Identify which cell holds the provided text, then report its [x, y] central coordinate. 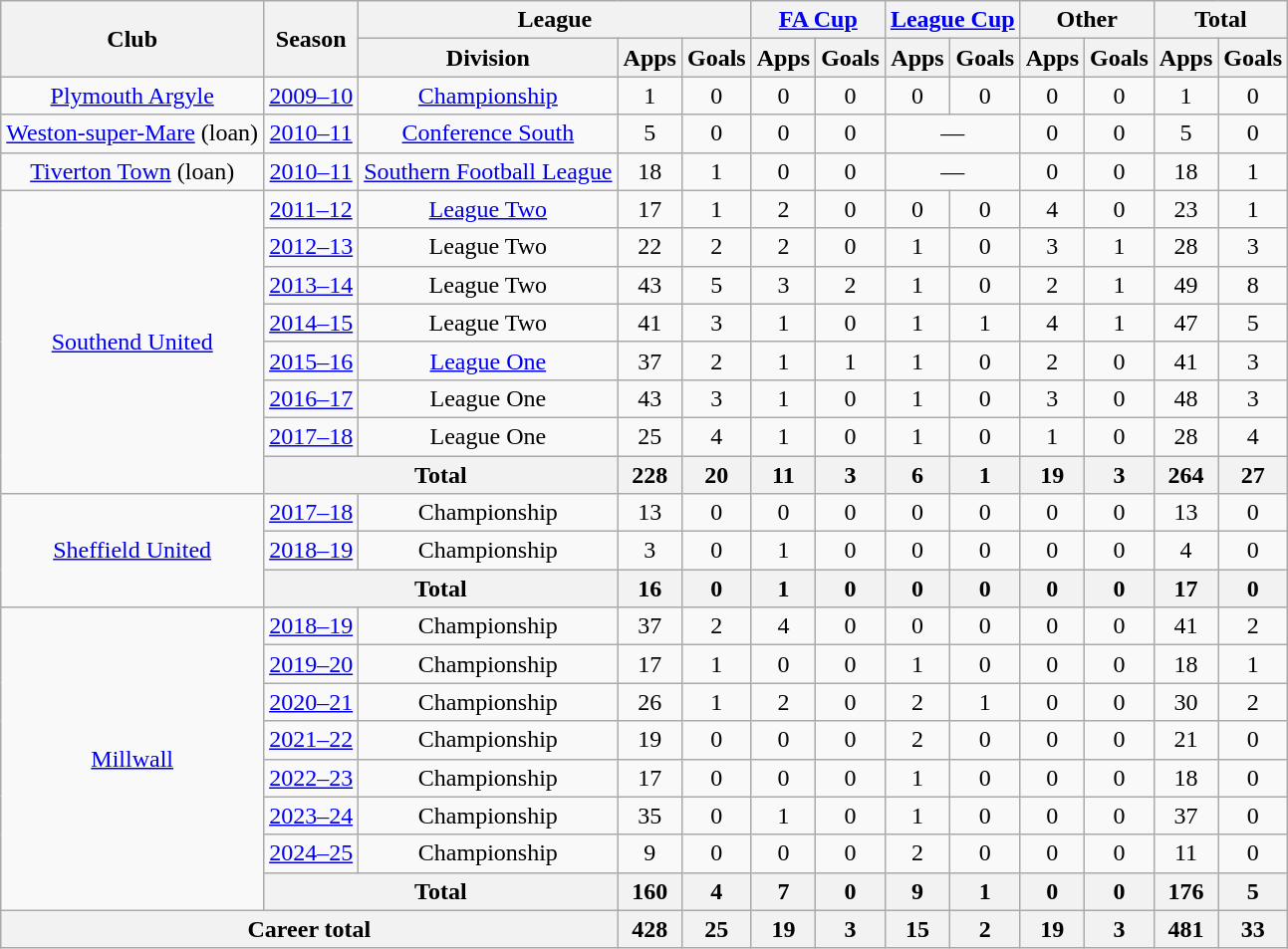
15 [916, 929]
2012–13 [311, 247]
47 [1185, 323]
7 [783, 891]
Plymouth Argyle [132, 96]
Southern Football League [488, 171]
22 [649, 247]
26 [649, 702]
2015–16 [311, 360]
Tiverton Town (loan) [132, 171]
8 [1253, 285]
2024–25 [311, 853]
Club [132, 39]
2011–12 [311, 209]
228 [649, 475]
Southend United [132, 342]
23 [1185, 209]
League Cup [952, 20]
Sheffield United [132, 551]
264 [1185, 475]
FA Cup [818, 20]
2023–24 [311, 816]
2019–20 [311, 664]
2021–22 [311, 740]
16 [649, 589]
21 [1185, 740]
2020–21 [311, 702]
Millwall [132, 759]
Weston-super-Mare (loan) [132, 133]
2016–17 [311, 398]
481 [1185, 929]
2022–23 [311, 778]
35 [649, 816]
Career total [309, 929]
2009–10 [311, 96]
League [556, 20]
33 [1253, 929]
176 [1185, 891]
Conference South [488, 133]
428 [649, 929]
Other [1087, 20]
2014–15 [311, 323]
20 [716, 475]
6 [916, 475]
Division [488, 58]
2013–14 [311, 285]
48 [1185, 398]
Season [311, 39]
160 [649, 891]
30 [1185, 702]
27 [1253, 475]
49 [1185, 285]
